Determine the (x, y) coordinate at the center of the cell enclosing the given text.  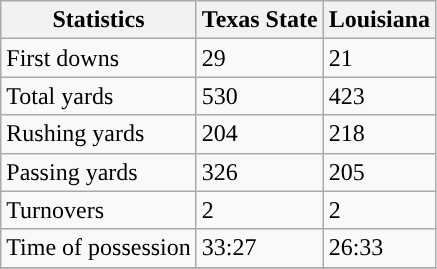
205 (379, 172)
423 (379, 96)
26:33 (379, 248)
Statistics (99, 20)
218 (379, 134)
Time of possession (99, 248)
530 (260, 96)
Turnovers (99, 210)
29 (260, 58)
326 (260, 172)
21 (379, 58)
Total yards (99, 96)
Rushing yards (99, 134)
204 (260, 134)
Louisiana (379, 20)
First downs (99, 58)
33:27 (260, 248)
Passing yards (99, 172)
Texas State (260, 20)
